Output the [x, y] coordinate of the center of the cell containing the given text.  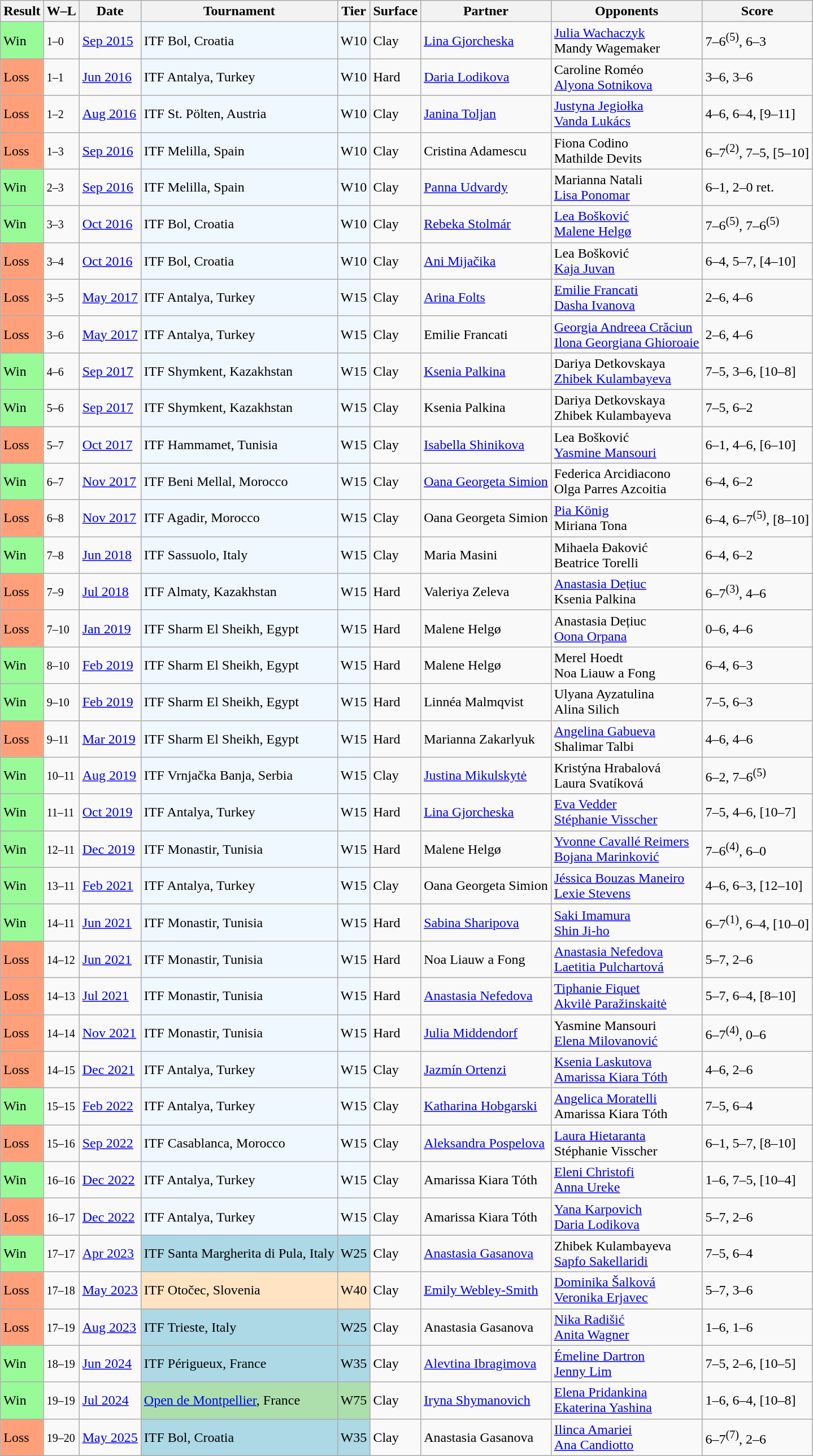
Ksenia Laskutova Amarissa Kiara Tóth [627, 1070]
Laura Hietaranta Stéphanie Visscher [627, 1144]
6–7(3), 4–6 [757, 592]
Elena Pridankina Ekaterina Yashina [627, 1400]
14–15 [61, 1070]
7–6(5), 6–3 [757, 41]
Sabina Sharipova [486, 922]
3–6, 3–6 [757, 77]
Jéssica Bouzas Maneiro Lexie Stevens [627, 886]
Merel Hoedt Noa Liauw a Fong [627, 666]
Anastasia Nefedova [486, 996]
3–4 [61, 261]
Yvonne Cavallé Reimers Bojana Marinković [627, 849]
1–1 [61, 77]
6–1, 4–6, [6–10] [757, 444]
2–3 [61, 188]
Aug 2016 [110, 114]
Maria Masini [486, 555]
ITF Otočec, Slovenia [239, 1290]
7–5, 6–2 [757, 408]
14–13 [61, 996]
Eleni Christofi Anna Ureke [627, 1180]
Yana Karpovich Daria Lodikova [627, 1217]
6–2, 7–6(5) [757, 775]
8–10 [61, 666]
6–4, 6–3 [757, 666]
17–18 [61, 1290]
Jul 2021 [110, 996]
Dec 2021 [110, 1070]
7–5, 2–6, [10–5] [757, 1364]
7–5, 4–6, [10–7] [757, 812]
3–6 [61, 334]
Ilinca Amariei Ana Candiotto [627, 1437]
5–6 [61, 408]
Tier [354, 11]
Justyna Jegiołka Vanda Lukács [627, 114]
Dec 2019 [110, 849]
6–7 [61, 481]
14–12 [61, 959]
ITF Périgueux, France [239, 1364]
1–6, 6–4, [10–8] [757, 1400]
6–4, 6–7(5), [8–10] [757, 519]
ITF Santa Margherita di Pula, Italy [239, 1253]
Aug 2023 [110, 1327]
ITF St. Pölten, Austria [239, 114]
Jul 2018 [110, 592]
Open de Montpellier, France [239, 1400]
5–7, 3–6 [757, 1290]
Dominika Šalková Veronika Erjavec [627, 1290]
Justina Mikulskytė [486, 775]
Oct 2019 [110, 812]
Iryna Shymanovich [486, 1400]
10–11 [61, 775]
Pia König Miriana Tona [627, 519]
7–8 [61, 555]
Apr 2023 [110, 1253]
6–1, 5–7, [8–10] [757, 1144]
Jun 2024 [110, 1364]
1–6, 7–5, [10–4] [757, 1180]
14–14 [61, 1033]
12–11 [61, 849]
Saki Imamura Shin Ji-ho [627, 922]
6–7(1), 6–4, [10–0] [757, 922]
Rebeka Stolmár [486, 224]
6–4, 5–7, [4–10] [757, 261]
1–6, 1–6 [757, 1327]
17–19 [61, 1327]
19–19 [61, 1400]
4–6, 2–6 [757, 1070]
Lea Bošković Malene Helgø [627, 224]
ITF Casablanca, Morocco [239, 1144]
Eva Vedder Stéphanie Visscher [627, 812]
Mar 2019 [110, 739]
4–6, 6–3, [12–10] [757, 886]
Cristina Adamescu [486, 150]
13–11 [61, 886]
Ulyana Ayzatulina Alina Silich [627, 702]
ITF Almaty, Kazakhstan [239, 592]
7–5, 3–6, [10–8] [757, 371]
4–6, 6–4, [9–11] [757, 114]
6–7(4), 0–6 [757, 1033]
Jul 2024 [110, 1400]
0–6, 4–6 [757, 628]
Surface [395, 11]
Marianna Natali Lisa Ponomar [627, 188]
Arina Folts [486, 297]
7–10 [61, 628]
Zhibek Kulambayeva Sapfo Sakellaridi [627, 1253]
5–7 [61, 444]
Tiphanie Fiquet Akvilė Paražinskaitė [627, 996]
Tournament [239, 11]
Oct 2017 [110, 444]
9–10 [61, 702]
4–6 [61, 371]
Alevtina Ibragimova [486, 1364]
Lea Bošković Yasmine Mansouri [627, 444]
W75 [354, 1400]
Partner [486, 11]
Opponents [627, 11]
Ani Mijačika [486, 261]
ITF Vrnjačka Banja, Serbia [239, 775]
ITF Beni Mellal, Morocco [239, 481]
7–6(5), 7–6(5) [757, 224]
Jan 2019 [110, 628]
7–5, 6–3 [757, 702]
ITF Hammamet, Tunisia [239, 444]
Yasmine Mansouri Elena Milovanović [627, 1033]
Sep 2015 [110, 41]
7–9 [61, 592]
5–7, 6–4, [8–10] [757, 996]
6–7(7), 2–6 [757, 1437]
1–2 [61, 114]
Score [757, 11]
Valeriya Zeleva [486, 592]
Federica Arcidiacono Olga Parres Azcoitia [627, 481]
Julia Middendorf [486, 1033]
15–16 [61, 1144]
May 2025 [110, 1437]
Noa Liauw a Fong [486, 959]
11–11 [61, 812]
Marianna Zakarlyuk [486, 739]
Janina Toljan [486, 114]
Emilie Francati [486, 334]
ITF Sassuolo, Italy [239, 555]
Anastasia Dețiuc Ksenia Palkina [627, 592]
Sep 2022 [110, 1144]
Nov 2021 [110, 1033]
Feb 2021 [110, 886]
15–15 [61, 1106]
Émeline Dartron Jenny Lim [627, 1364]
17–17 [61, 1253]
ITF Trieste, Italy [239, 1327]
Panna Udvardy [486, 188]
Result [22, 11]
1–0 [61, 41]
Katharina Hobgarski [486, 1106]
18–19 [61, 1364]
Feb 2022 [110, 1106]
Mihaela Đaković Beatrice Torelli [627, 555]
16–17 [61, 1217]
Anastasia Nefedova Laetitia Pulchartová [627, 959]
Jun 2016 [110, 77]
Isabella Shinikova [486, 444]
19–20 [61, 1437]
Julia Wachaczyk Mandy Wagemaker [627, 41]
Daria Lodikova [486, 77]
9–11 [61, 739]
Caroline Roméo Alyona Sotnikova [627, 77]
Lea Bošković Kaja Juvan [627, 261]
Aug 2019 [110, 775]
7–6(4), 6–0 [757, 849]
6–7(2), 7–5, [5–10] [757, 150]
Nika Radišić Anita Wagner [627, 1327]
Kristýna Hrabalová Laura Svatíková [627, 775]
W40 [354, 1290]
14–11 [61, 922]
Fiona Codino Mathilde Devits [627, 150]
Aleksandra Pospelova [486, 1144]
Emily Webley-Smith [486, 1290]
16–16 [61, 1180]
W–L [61, 11]
3–3 [61, 224]
Linnéa Malmqvist [486, 702]
Georgia Andreea Crăciun Ilona Georgiana Ghioroaie [627, 334]
Angelica Moratelli Amarissa Kiara Tóth [627, 1106]
Emilie Francati Dasha Ivanova [627, 297]
ITF Agadir, Morocco [239, 519]
Angelina Gabueva Shalimar Talbi [627, 739]
Jun 2018 [110, 555]
May 2023 [110, 1290]
3–5 [61, 297]
1–3 [61, 150]
6–8 [61, 519]
Anastasia Dețiuc Oona Orpana [627, 628]
6–1, 2–0 ret. [757, 188]
Date [110, 11]
Jazmín Ortenzi [486, 1070]
4–6, 4–6 [757, 739]
